Locate the cell with the specified text and output its [x, y] center coordinate. 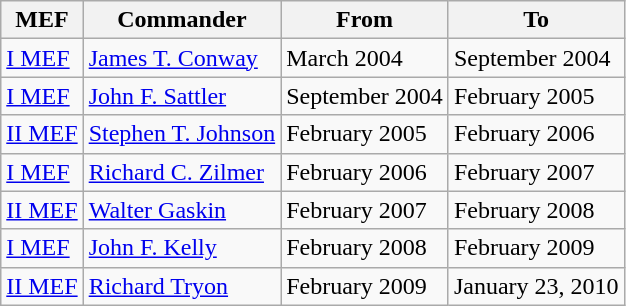
January 23, 2010 [536, 286]
From [365, 20]
March 2004 [365, 58]
John F. Sattler [182, 96]
To [536, 20]
Walter Gaskin [182, 210]
MEF [42, 20]
James T. Conway [182, 58]
Commander [182, 20]
Richard C. Zilmer [182, 172]
John F. Kelly [182, 248]
Stephen T. Johnson [182, 134]
Richard Tryon [182, 286]
